Determine the (x, y) coordinate at the center of the cell enclosing the given text.  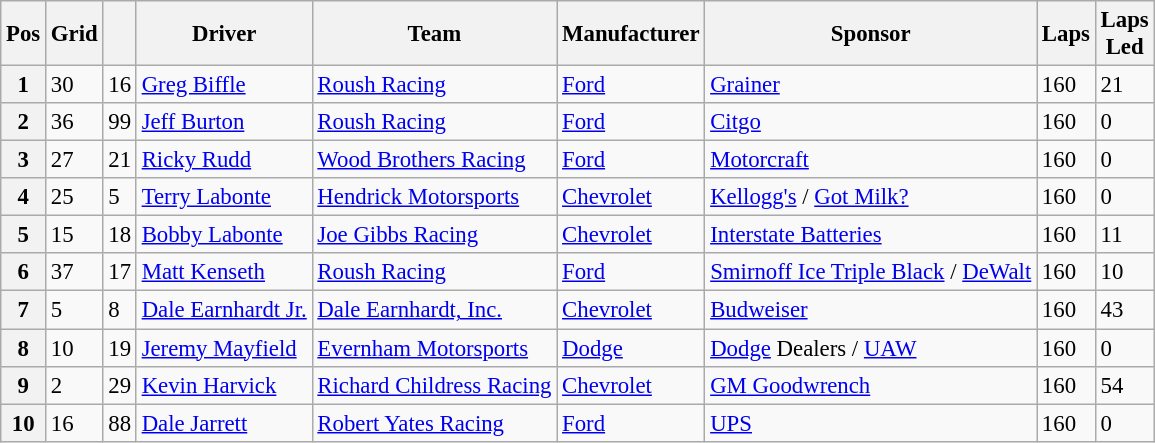
Grid (74, 34)
Jeremy Mayfield (224, 348)
3 (24, 160)
Laps (1066, 34)
Evernham Motorsports (434, 348)
Driver (224, 34)
54 (1124, 385)
Manufacturer (631, 34)
Bobby Labonte (224, 235)
Greg Biffle (224, 85)
Hendrick Motorsports (434, 197)
1 (24, 85)
Pos (24, 34)
Dale Earnhardt Jr. (224, 310)
Ricky Rudd (224, 160)
18 (120, 235)
88 (120, 423)
7 (24, 310)
99 (120, 122)
29 (120, 385)
Dodge (631, 348)
6 (24, 273)
UPS (871, 423)
43 (1124, 310)
30 (74, 85)
27 (74, 160)
37 (74, 273)
Wood Brothers Racing (434, 160)
17 (120, 273)
Kevin Harvick (224, 385)
LapsLed (1124, 34)
GM Goodwrench (871, 385)
11 (1124, 235)
Grainer (871, 85)
Interstate Batteries (871, 235)
Dodge Dealers / UAW (871, 348)
Robert Yates Racing (434, 423)
Matt Kenseth (224, 273)
Motorcraft (871, 160)
36 (74, 122)
Dale Earnhardt, Inc. (434, 310)
15 (74, 235)
4 (24, 197)
Terry Labonte (224, 197)
Richard Childress Racing (434, 385)
Smirnoff Ice Triple Black / DeWalt (871, 273)
Sponsor (871, 34)
9 (24, 385)
Kellogg's / Got Milk? (871, 197)
Budweiser (871, 310)
Jeff Burton (224, 122)
Citgo (871, 122)
Team (434, 34)
19 (120, 348)
Joe Gibbs Racing (434, 235)
25 (74, 197)
Dale Jarrett (224, 423)
